Search for the cell housing the specified text and yield its [x, y] center coordinate. 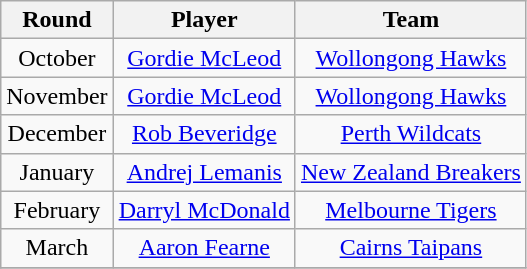
Andrej Lemanis [204, 172]
Cairns Taipans [410, 248]
October [57, 58]
New Zealand Breakers [410, 172]
Round [57, 20]
Melbourne Tigers [410, 210]
Perth Wildcats [410, 134]
Team [410, 20]
January [57, 172]
December [57, 134]
Aaron Fearne [204, 248]
Rob Beveridge [204, 134]
Darryl McDonald [204, 210]
November [57, 96]
February [57, 210]
March [57, 248]
Player [204, 20]
